Pinpoint the cell where the given text exists, returning its (x, y) midpoint coordinate. 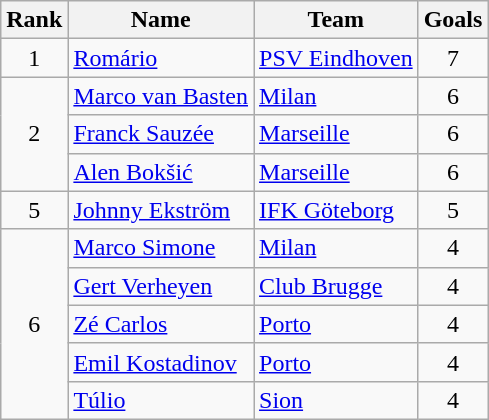
Marco Simone (161, 248)
1 (34, 58)
Sion (336, 400)
Team (336, 20)
Romário (161, 58)
2 (34, 134)
Goals (453, 20)
Zé Carlos (161, 324)
Franck Sauzée (161, 134)
Emil Kostadinov (161, 362)
Rank (34, 20)
Name (161, 20)
Alen Bokšić (161, 172)
Club Brugge (336, 286)
Túlio (161, 400)
Gert Verheyen (161, 286)
Johnny Ekström (161, 210)
7 (453, 58)
Marco van Basten (161, 96)
IFK Göteborg (336, 210)
PSV Eindhoven (336, 58)
